Find where the given text appears and provide that cell's center as [X, Y] coordinate. 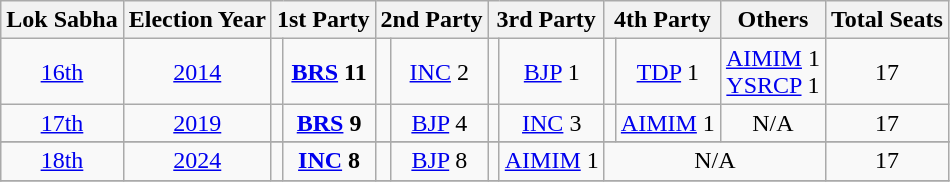
17th [62, 123]
Election Year [197, 20]
BJP 8 [439, 161]
BJP 4 [439, 123]
BRS 11 [329, 72]
Total Seats [886, 20]
Others [772, 20]
2024 [197, 161]
1st Party [323, 20]
4th Party [662, 20]
2019 [197, 123]
TDP 1 [668, 72]
18th [62, 161]
Lok Sabha [62, 20]
BRS 9 [329, 123]
BJP 1 [552, 72]
2014 [197, 72]
INC 8 [329, 161]
16th [62, 72]
3rd Party [546, 20]
INC 3 [552, 123]
2nd Party [432, 20]
AIMIM 1YSRCP 1 [772, 72]
INC 2 [439, 72]
